From the cell containing the given text, extract its center point as (X, Y) coordinate. 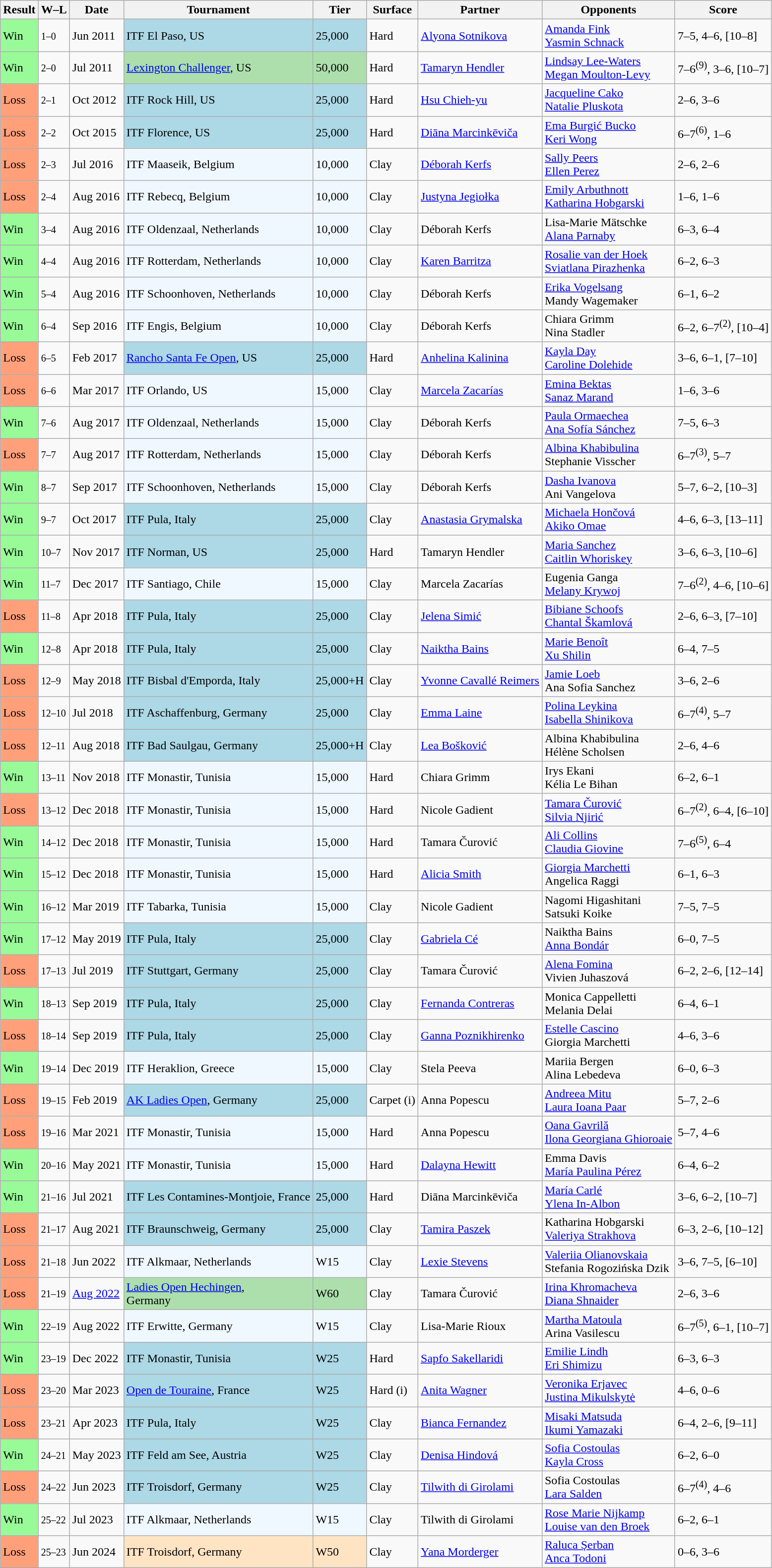
May 2021 (96, 1164)
6–3, 6–4 (723, 229)
Dec 2019 (96, 1068)
9–7 (54, 520)
Ali Collins Claudia Giovine (608, 842)
7–6 (54, 422)
Erika Vogelsang Mandy Wagemaker (608, 294)
Nov 2018 (96, 778)
11–8 (54, 616)
Jul 2016 (96, 165)
Sally Peers Ellen Perez (608, 165)
12–8 (54, 649)
W60 (340, 1293)
Oct 2017 (96, 520)
Oana Gavrilă Ilona Georgiana Ghioroaie (608, 1133)
6–4, 2–6, [9–11] (723, 1422)
6–3, 2–6, [10–12] (723, 1229)
Open de Touraine, France (218, 1390)
1–0 (54, 36)
Naiktha Bains Anna Bondár (608, 939)
19–16 (54, 1133)
Estelle Cascino Giorgia Marchetti (608, 1035)
ITF Erwitte, Germany (218, 1326)
Ladies Open Hechingen, Germany (218, 1293)
Mar 2019 (96, 906)
Opponents (608, 10)
20–16 (54, 1164)
Emina Bektas Sanaz Marand (608, 390)
3–6, 6–3, [10–6] (723, 551)
6–7(2), 6–4, [6–10] (723, 809)
6–2, 2–6, [12–14] (723, 971)
12–10 (54, 713)
Emilie Lindh Eri Shimizu (608, 1358)
ITF Heraklion, Greece (218, 1068)
Irys Ekani Kélia Le Bihan (608, 778)
0–6, 3–6 (723, 1552)
7–6(5), 6–4 (723, 842)
ITF Engis, Belgium (218, 325)
Alena Fomina Vivien Juhaszová (608, 971)
May 2018 (96, 680)
Alicia Smith (480, 874)
11–7 (54, 584)
Oct 2015 (96, 132)
18–14 (54, 1035)
1–6, 3–6 (723, 390)
Chiara Grimm Nina Stadler (608, 325)
Apr 2023 (96, 1422)
6–6 (54, 390)
14–12 (54, 842)
Lindsay Lee-Waters Megan Moulton-Levy (608, 67)
Jun 2024 (96, 1552)
6–1, 6–3 (723, 874)
Karen Barritza (480, 261)
May 2023 (96, 1455)
Emily Arbuthnott Katharina Hobgarski (608, 196)
24–21 (54, 1455)
ITF Orlando, US (218, 390)
2–6, 4–6 (723, 745)
ITF Feld am See, Austria (218, 1455)
Jul 2021 (96, 1197)
ITF Bad Saulgau, Germany (218, 745)
Jamie Loeb Ana Sofia Sanchez (608, 680)
6–7(6), 1–6 (723, 132)
7–6(2), 4–6, [10–6] (723, 584)
2–2 (54, 132)
Mar 2017 (96, 390)
María Carlé Ylena In-Albon (608, 1197)
15–12 (54, 874)
21–17 (54, 1229)
6–0, 6–3 (723, 1068)
Aug 2021 (96, 1229)
6–2, 6–7(2), [10–4] (723, 325)
ITF Aschaffenburg, Germany (218, 713)
22–19 (54, 1326)
Paula Ormaechea Ana Sofía Sánchez (608, 422)
4–6, 0–6 (723, 1390)
7–5, 4–6, [10–8] (723, 36)
Mar 2023 (96, 1390)
4–4 (54, 261)
W–L (54, 10)
24–22 (54, 1488)
2–0 (54, 67)
2–3 (54, 165)
21–18 (54, 1262)
7–6(9), 3–6, [10–7] (723, 67)
Lexington Challenger, US (218, 67)
Sep 2016 (96, 325)
Bianca Fernandez (480, 1422)
17–13 (54, 971)
Oct 2012 (96, 100)
21–19 (54, 1293)
5–7, 6–2, [10–3] (723, 487)
Irina Khromacheva Diana Shnaider (608, 1293)
Jul 2018 (96, 713)
Michaela Hončová Akiko Omae (608, 520)
Sapfo Sakellaridi (480, 1358)
Hsu Chieh-yu (480, 100)
Alyona Sotnikova (480, 36)
Tamira Paszek (480, 1229)
6–5 (54, 358)
Mar 2021 (96, 1133)
6–7(3), 5–7 (723, 455)
ITF Stuttgart, Germany (218, 971)
3–6, 7–5, [6–10] (723, 1262)
Valeriia Olianovskaia Stefania Rogozińska Dzik (608, 1262)
23–21 (54, 1422)
Gabriela Cé (480, 939)
Jun 2022 (96, 1262)
2–6, 6–3, [7–10] (723, 616)
Justyna Jegiołka (480, 196)
Sofia Costoulas Kayla Cross (608, 1455)
Jul 2011 (96, 67)
8–7 (54, 487)
Anhelina Kalinina (480, 358)
Dasha Ivanova Ani Vangelova (608, 487)
Hard (i) (392, 1390)
Yvonne Cavallé Reimers (480, 680)
25–23 (54, 1552)
ITF Tabarka, Tunisia (218, 906)
Polina Leykina Isabella Shinikova (608, 713)
Lisa-Marie Rioux (480, 1326)
Albina Khabibulina Hélène Scholsen (608, 745)
Date (96, 10)
Mariia Bergen Alina Lebedeva (608, 1068)
Chiara Grimm (480, 778)
Jul 2019 (96, 971)
Feb 2017 (96, 358)
3–6, 6–2, [10–7] (723, 1197)
Veronika Erjavec Justina Mikulskytė (608, 1390)
13–12 (54, 809)
ITF Santiago, Chile (218, 584)
Tournament (218, 10)
13–11 (54, 778)
Sep 2017 (96, 487)
6–7(4), 5–7 (723, 713)
Dec 2017 (96, 584)
16–12 (54, 906)
ITF Florence, US (218, 132)
Maria Sanchez Caitlin Whoriskey (608, 551)
3–4 (54, 229)
7–5, 6–3 (723, 422)
12–11 (54, 745)
ITF Rock Hill, US (218, 100)
Jun 2011 (96, 36)
21–16 (54, 1197)
Martha Matoula Arina Vasilescu (608, 1326)
6–4, 6–2 (723, 1164)
23–19 (54, 1358)
3–6, 2–6 (723, 680)
Emma Laine (480, 713)
Tamara Čurović Silvia Njirić (608, 809)
6–4, 7–5 (723, 649)
Albina Khabibulina Stephanie Visscher (608, 455)
Katharina Hobgarski Valeriya Strakhova (608, 1229)
Stela Peeva (480, 1068)
Partner (480, 10)
1–6, 1–6 (723, 196)
Lea Bošković (480, 745)
Surface (392, 10)
Feb 2019 (96, 1100)
25–22 (54, 1519)
4–6, 3–6 (723, 1035)
2–4 (54, 196)
Denisa Hindová (480, 1455)
Sofia Costoulas Lara Salden (608, 1488)
Nov 2017 (96, 551)
Amanda Fink Yasmin Schnack (608, 36)
Eugenia Ganga Melany Krywoj (608, 584)
Jun 2023 (96, 1488)
4–6, 6–3, [13–11] (723, 520)
Carpet (i) (392, 1100)
23–20 (54, 1390)
ITF Norman, US (218, 551)
Aug 2018 (96, 745)
17–12 (54, 939)
Jul 2023 (96, 1519)
May 2019 (96, 939)
6–7(4), 4–6 (723, 1488)
6–2, 6–0 (723, 1455)
19–14 (54, 1068)
Marie Benoît Xu Shilin (608, 649)
ITF Maaseik, Belgium (218, 165)
ITF Rebecq, Belgium (218, 196)
Lisa-Marie Mätschke Alana Parnaby (608, 229)
Kayla Day Caroline Dolehide (608, 358)
Jacqueline Cako Natalie Pluskota (608, 100)
Tier (340, 10)
Dec 2022 (96, 1358)
Jelena Simić (480, 616)
Ema Burgić Bucko Keri Wong (608, 132)
Nagomi Higashitani Satsuki Koike (608, 906)
6–4 (54, 325)
2–6, 2–6 (723, 165)
Score (723, 10)
ITF Bisbal d'Emporda, Italy (218, 680)
6–1, 6–2 (723, 294)
6–3, 6–3 (723, 1358)
Raluca Șerban Anca Todoni (608, 1552)
Ganna Poznikhirenko (480, 1035)
5–7, 4–6 (723, 1133)
ITF Les Contamines-Montjoie, France (218, 1197)
6–2, 6–3 (723, 261)
7–5, 7–5 (723, 906)
W50 (340, 1552)
6–7(5), 6–1, [10–7] (723, 1326)
AK Ladies Open, Germany (218, 1100)
Rosalie van der Hoek Sviatlana Pirazhenka (608, 261)
Anita Wagner (480, 1390)
Lexie Stevens (480, 1262)
2–1 (54, 100)
7–7 (54, 455)
5–4 (54, 294)
10–7 (54, 551)
Result (19, 10)
19–15 (54, 1100)
Rose Marie Nijkamp Louise van den Broek (608, 1519)
Andreea Mitu Laura Ioana Paar (608, 1100)
50,000 (340, 67)
Misaki Matsuda Ikumi Yamazaki (608, 1422)
18–13 (54, 1004)
ITF El Paso, US (218, 36)
Dalayna Hewitt (480, 1164)
5–7, 2–6 (723, 1100)
Yana Morderger (480, 1552)
3–6, 6–1, [7–10] (723, 358)
Rancho Santa Fe Open, US (218, 358)
6–4, 6–1 (723, 1004)
Emma Davis María Paulina Pérez (608, 1164)
Naiktha Bains (480, 649)
Bibiane Schoofs Chantal Škamlová (608, 616)
ITF Braunschweig, Germany (218, 1229)
Fernanda Contreras (480, 1004)
Giorgia Marchetti Angelica Raggi (608, 874)
12–9 (54, 680)
6–0, 7–5 (723, 939)
Anastasia Grymalska (480, 520)
Monica Cappelletti Melania Delai (608, 1004)
